Detect which cell encompasses the target text, then output its (X, Y) center coordinate. 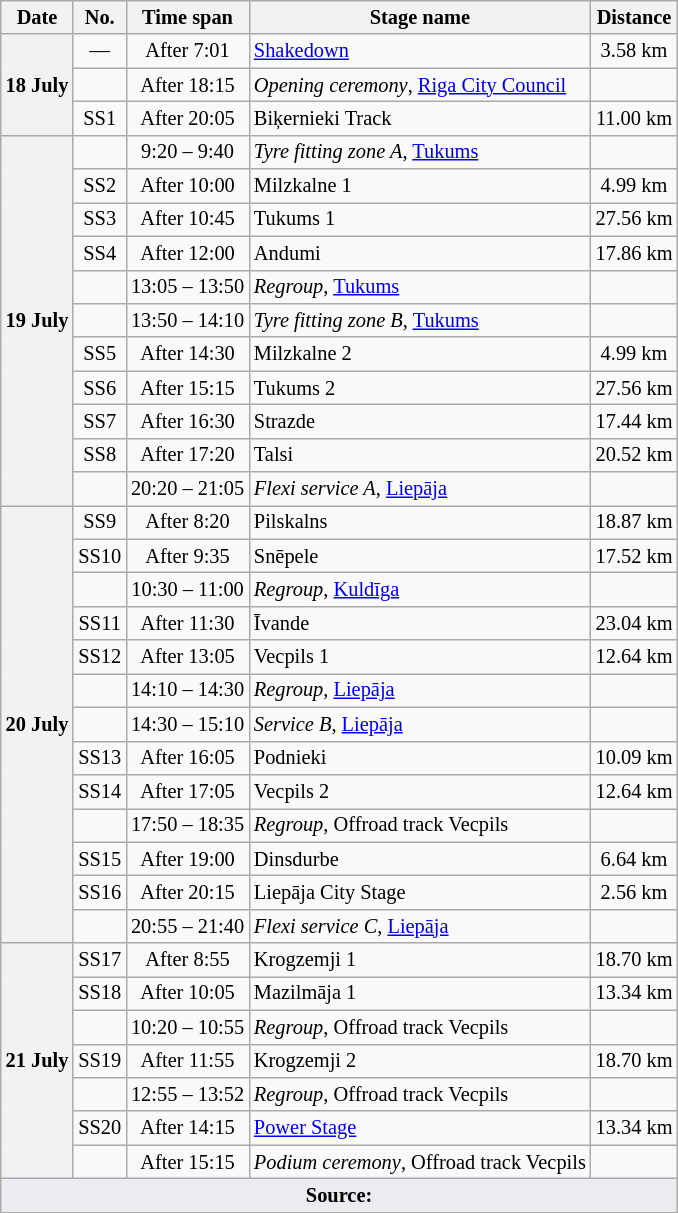
Stage name (420, 17)
After 14:15 (188, 1128)
Īvande (420, 623)
SS14 (100, 791)
2.56 km (634, 892)
SS19 (100, 1061)
18.87 km (634, 522)
Krogzemji 2 (420, 1061)
After 10:05 (188, 993)
Talsi (420, 455)
After 17:20 (188, 455)
Flexi service C, Liepāja (420, 926)
After 8:55 (188, 960)
After 20:15 (188, 892)
Milzkalne 2 (420, 354)
17.86 km (634, 253)
Pilskalns (420, 522)
Snēpele (420, 556)
After 10:00 (188, 186)
Flexi service A, Liepāja (420, 489)
SS17 (100, 960)
12:55 – 13:52 (188, 1094)
Service B, Liepāja (420, 724)
Regroup, Kuldīga (420, 589)
After 8:20 (188, 522)
After 19:00 (188, 859)
SS20 (100, 1128)
After 16:30 (188, 421)
21 July (38, 1061)
17:50 – 18:35 (188, 825)
SS8 (100, 455)
3.58 km (634, 51)
Mazilmāja 1 (420, 993)
Regroup, Liepāja (420, 690)
No. (100, 17)
20.52 km (634, 455)
SS7 (100, 421)
After 11:55 (188, 1061)
Vecpils 1 (420, 657)
20:55 – 21:40 (188, 926)
23.04 km (634, 623)
6.64 km (634, 859)
Tukums 1 (420, 219)
14:30 – 15:10 (188, 724)
After 17:05 (188, 791)
Power Stage (420, 1128)
18 July (38, 84)
Tukums 2 (420, 388)
SS10 (100, 556)
SS11 (100, 623)
20:20 – 21:05 (188, 489)
After 10:45 (188, 219)
After 20:05 (188, 118)
SS18 (100, 993)
Krogzemji 1 (420, 960)
10:20 – 10:55 (188, 1027)
19 July (38, 320)
After 18:15 (188, 85)
Tyre fitting zone A, Tukums (420, 152)
SS2 (100, 186)
Opening ceremony, Riga City Council (420, 85)
Time span (188, 17)
After 7:01 (188, 51)
SS12 (100, 657)
9:20 – 9:40 (188, 152)
SS4 (100, 253)
SS3 (100, 219)
17.52 km (634, 556)
Podium ceremony, Offroad track Vecpils (420, 1162)
SS1 (100, 118)
Tyre fitting zone B, Tukums (420, 320)
Distance (634, 17)
11.00 km (634, 118)
SS15 (100, 859)
SS6 (100, 388)
— (100, 51)
10:30 – 11:00 (188, 589)
Liepāja City Stage (420, 892)
10.09 km (634, 758)
17.44 km (634, 421)
After 11:30 (188, 623)
Source: (340, 1195)
SS16 (100, 892)
Dinsdurbe (420, 859)
After 16:05 (188, 758)
20 July (38, 724)
Biķernieki Track (420, 118)
After 13:05 (188, 657)
SS5 (100, 354)
Shakedown (420, 51)
Podnieki (420, 758)
13:50 – 14:10 (188, 320)
Vecpils 2 (420, 791)
13:05 – 13:50 (188, 287)
After 14:30 (188, 354)
Andumi (420, 253)
SS9 (100, 522)
Regroup, Tukums (420, 287)
Milzkalne 1 (420, 186)
After 9:35 (188, 556)
14:10 – 14:30 (188, 690)
Date (38, 17)
After 12:00 (188, 253)
SS13 (100, 758)
Strazde (420, 421)
